Determine the [x, y] coordinate at the center of the cell enclosing the given text.  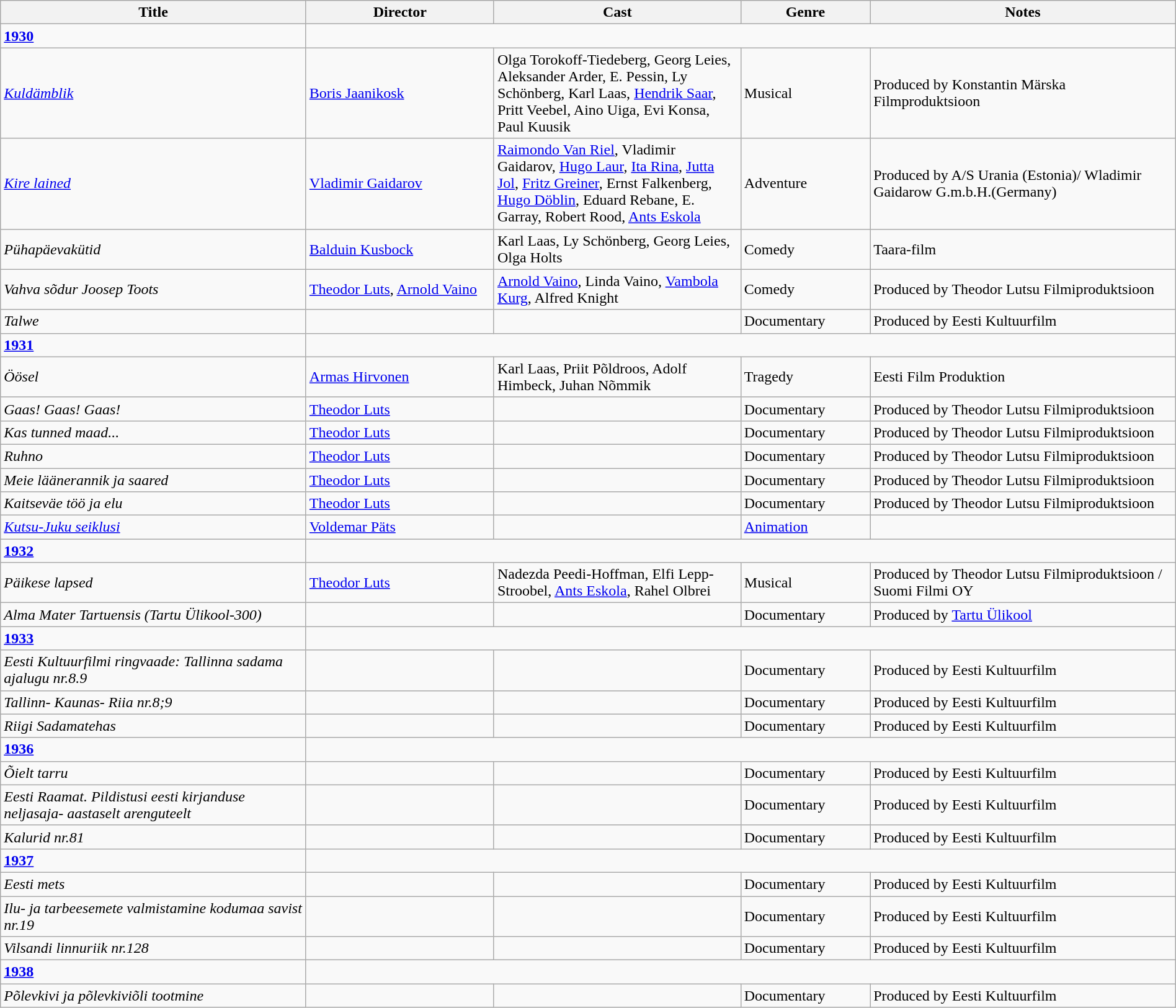
Nadezda Peedi-Hoffman, Elfi Lepp-Stroobel, Ants Eskola, Rahel Olbrei [617, 583]
Karl Laas, Priit Põldroos, Adolf Himbeck, Juhan Nõmmik [617, 377]
Theodor Luts, Arnold Vaino [399, 289]
Produced by Theodor Lutsu Filmiproduktsioon / Suomi Filmi OY [1023, 583]
Armas Hirvonen [399, 377]
Öösel [154, 377]
1930 [154, 36]
Kaitseväe töö ja elu [154, 504]
Vladimir Gaidarov [399, 184]
Karl Laas, Ly Schönberg, Georg Leies, Olga Holts [617, 249]
Kalurid nr.81 [154, 837]
1932 [154, 551]
Talwe [154, 321]
1931 [154, 345]
Päikese lapsed [154, 583]
Põlevkivi ja põlevkiviõli tootmine [154, 996]
Eesti Raamat. Pildistusi eesti kirjanduse neljasaja- aastaselt arenguteelt [154, 805]
1933 [154, 638]
Vahva sõdur Joosep Toots [154, 289]
Eesti Film Produktion [1023, 377]
Kutsu-Juku seiklusi [154, 527]
Arnold Vaino, Linda Vaino, Vambola Kurg, Alfred Knight [617, 289]
Eesti mets [154, 884]
Eesti Kultuurfilmi ringvaade: Tallinna sadama ajalugu nr.8.9 [154, 670]
Ruhno [154, 456]
Vilsandi linnuriik nr.128 [154, 948]
Cast [617, 12]
Õielt tarru [154, 773]
Kire lained [154, 184]
Title [154, 12]
Director [399, 12]
Alma Mater Tartuensis (Tartu Ülikool-300) [154, 615]
Animation [805, 527]
Genre [805, 12]
Pühapäevakütid [154, 249]
Riigi Sadamatehas [154, 726]
Kuldämblik [154, 93]
1936 [154, 749]
Meie läänerannik ja saared [154, 479]
Produced by A/S Urania (Estonia)/ Wladimir Gaidarow G.m.b.H.(Germany) [1023, 184]
1938 [154, 972]
Kas tunned maad... [154, 432]
Tallinn- Kaunas- Riia nr.8;9 [154, 702]
Taara-film [1023, 249]
Gaas! Gaas! Gaas! [154, 409]
Produced by Tartu Ülikool [1023, 615]
Ilu- ja tarbeesemete valmistamine kodumaa savist nr.19 [154, 916]
Notes [1023, 12]
Tragedy [805, 377]
Adventure [805, 184]
Produced by Konstantin Märska Filmproduktsioon [1023, 93]
Voldemar Päts [399, 527]
1937 [154, 860]
Balduin Kusbock [399, 249]
Boris Jaanikosk [399, 93]
